Determine the [x, y] coordinate at the center of the cell enclosing the given text.  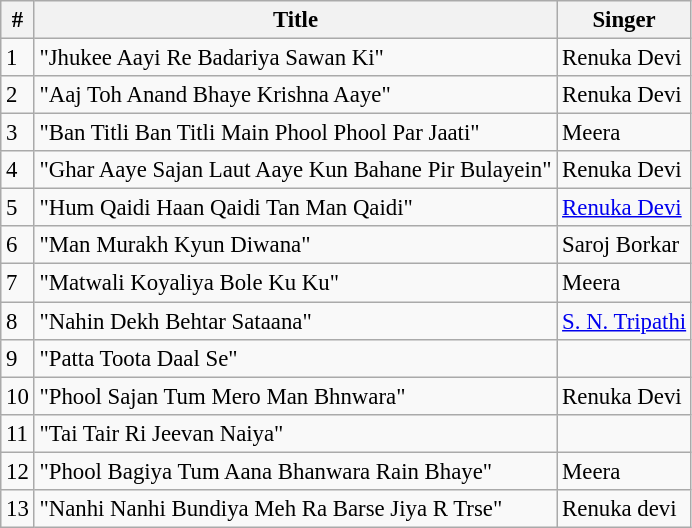
10 [18, 396]
"Patta Toota Daal Se" [296, 358]
1 [18, 58]
"Aaj Toh Anand Bhaye Krishna Aaye" [296, 95]
"Hum Qaidi Haan Qaidi Tan Man Qaidi" [296, 208]
"Tai Tair Ri Jeevan Naiya" [296, 433]
"Man Murakh Kyun Diwana" [296, 245]
"Ban Titli Ban Titli Main Phool Phool Par Jaati" [296, 133]
3 [18, 133]
"Nanhi Nanhi Bundiya Meh Ra Barse Jiya R Trse" [296, 509]
2 [18, 95]
4 [18, 170]
# [18, 20]
Renuka devi [624, 509]
6 [18, 245]
Singer [624, 20]
"Ghar Aaye Sajan Laut Aaye Kun Bahane Pir Bulayein" [296, 170]
8 [18, 321]
"Nahin Dekh Behtar Sataana" [296, 321]
9 [18, 358]
"Matwali Koyaliya Bole Ku Ku" [296, 283]
Saroj Borkar [624, 245]
"Jhukee Aayi Re Badariya Sawan Ki" [296, 58]
"Phool Bagiya Tum Aana Bhanwara Rain Bhaye" [296, 471]
S. N. Tripathi [624, 321]
Title [296, 20]
"Phool Sajan Tum Mero Man Bhnwara" [296, 396]
11 [18, 433]
12 [18, 471]
7 [18, 283]
5 [18, 208]
13 [18, 509]
